Capture the cell that displays the provided text and extract its (X, Y) central coordinate. 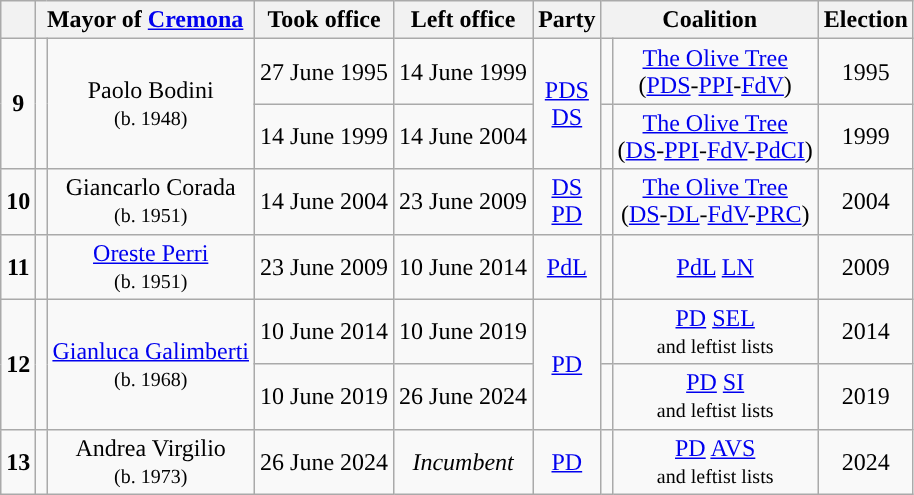
PD SELand leftist lists (715, 332)
Gianluca Galimberti (b. 1968) (151, 364)
The Olive Tree(DS-DL-FdV-PRC) (715, 202)
9 (18, 104)
Paolo Bodini (b. 1948) (151, 104)
1995 (866, 72)
Oreste Perri (b. 1951) (151, 266)
PdL (567, 266)
2014 (866, 332)
2004 (866, 202)
27 June 1995 (324, 72)
Left office (464, 20)
PD SIand leftist lists (715, 396)
2009 (866, 266)
12 (18, 364)
Giancarlo Corada (b. 1951) (151, 202)
Took office (324, 20)
Andrea Virgilio (b. 1973) (151, 462)
The Olive Tree(PDS-PPI-FdV) (715, 72)
Incumbent (464, 462)
2019 (866, 396)
Coalition (710, 20)
Party (567, 20)
PD AVSand leftist lists (715, 462)
10 (18, 202)
11 (18, 266)
DSPD (567, 202)
2024 (866, 462)
13 (18, 462)
PDSDS (567, 104)
Mayor of Cremona (146, 20)
PdL LN (715, 266)
The Olive Tree(DS-PPI-FdV-PdCI) (715, 136)
Election (866, 20)
1999 (866, 136)
